Locate the cell with the specified text and output its (X, Y) center coordinate. 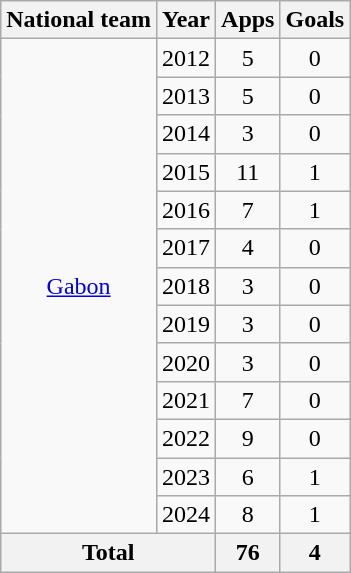
2017 (186, 248)
2019 (186, 324)
2021 (186, 400)
Year (186, 20)
2018 (186, 286)
National team (79, 20)
2020 (186, 362)
2013 (186, 96)
2012 (186, 58)
2024 (186, 515)
2015 (186, 172)
6 (248, 477)
2014 (186, 134)
76 (248, 553)
9 (248, 438)
Total (108, 553)
2023 (186, 477)
Goals (315, 20)
8 (248, 515)
2022 (186, 438)
2016 (186, 210)
11 (248, 172)
Gabon (79, 286)
Apps (248, 20)
